Return [x, y] of the center of cell containing provided text 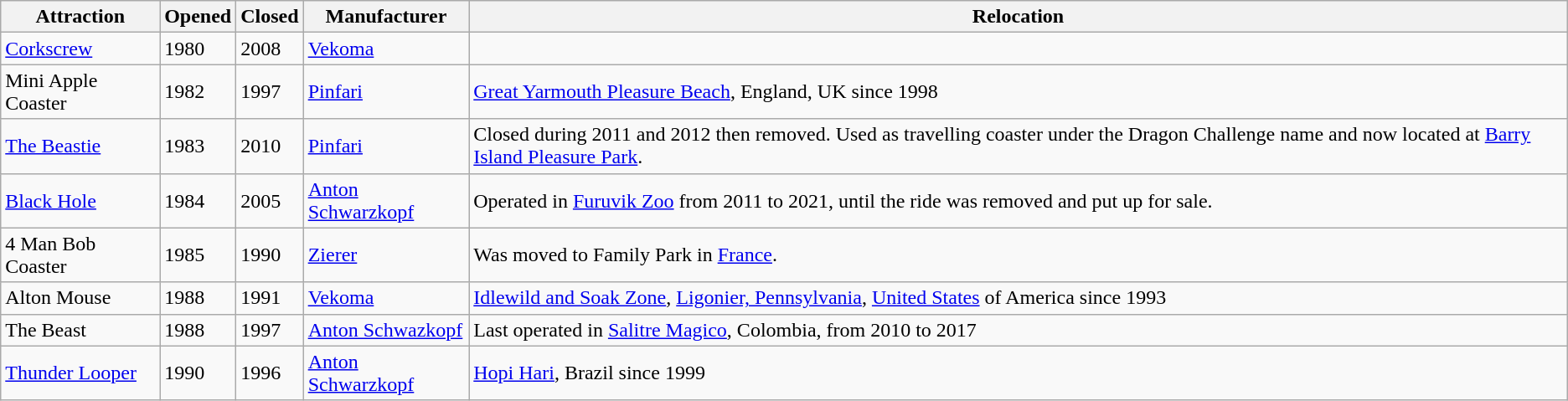
Operated in Furuvik Zoo from 2011 to 2021, until the ride was removed and put up for sale. [1019, 201]
2005 [270, 201]
Closed [270, 17]
1991 [270, 298]
Black Hole [80, 201]
The Beastie [80, 146]
Opened [198, 17]
Thunder Looper [80, 373]
Was moved to Family Park in France. [1019, 254]
Relocation [1019, 17]
Great Yarmouth Pleasure Beach, England, UK since 1998 [1019, 92]
1984 [198, 201]
Last operated in Salitre Magico, Colombia, from 2010 to 2017 [1019, 330]
Mini Apple Coaster [80, 92]
Hopi Hari, Brazil since 1999 [1019, 373]
1982 [198, 92]
Manufacturer [386, 17]
1983 [198, 146]
Zierer [386, 254]
1985 [198, 254]
Anton Schwazkopf [386, 330]
The Beast [80, 330]
4 Man Bob Coaster [80, 254]
Closed during 2011 and 2012 then removed. Used as travelling coaster under the Dragon Challenge name and now located at Barry Island Pleasure Park. [1019, 146]
Alton Mouse [80, 298]
1980 [198, 49]
Attraction [80, 17]
Corkscrew [80, 49]
Idlewild and Soak Zone, Ligonier, Pennsylvania, United States of America since 1993 [1019, 298]
2010 [270, 146]
1996 [270, 373]
2008 [270, 49]
